For the text-containing cell, return its midpoint in [x, y] coordinate format. 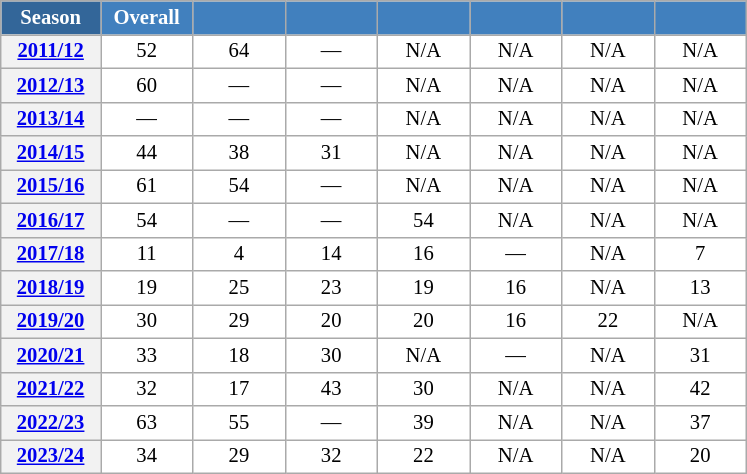
44 [146, 153]
2017/18 [51, 254]
42 [700, 389]
17 [239, 389]
2022/23 [51, 423]
55 [239, 423]
13 [700, 287]
39 [423, 423]
Season [51, 17]
2021/22 [51, 389]
2018/19 [51, 287]
63 [146, 423]
33 [146, 355]
64 [239, 51]
18 [239, 355]
2020/21 [51, 355]
2012/13 [51, 85]
60 [146, 85]
2011/12 [51, 51]
2014/15 [51, 153]
38 [239, 153]
2015/16 [51, 186]
2019/20 [51, 321]
34 [146, 456]
4 [239, 254]
14 [331, 254]
2016/17 [51, 220]
Overall [146, 17]
37 [700, 423]
25 [239, 287]
2013/14 [51, 119]
52 [146, 51]
2023/24 [51, 456]
43 [331, 389]
23 [331, 287]
7 [700, 254]
11 [146, 254]
61 [146, 186]
